Detect which cell encompasses the target text, then output its [x, y] center coordinate. 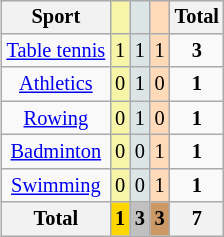
Badminton [56, 152]
Rowing [56, 118]
Sport [56, 17]
7 [197, 219]
Swimming [56, 185]
Athletics [56, 84]
Table tennis [56, 51]
